Extract the (X, Y) coordinate from the center of the cell holding the provided text.  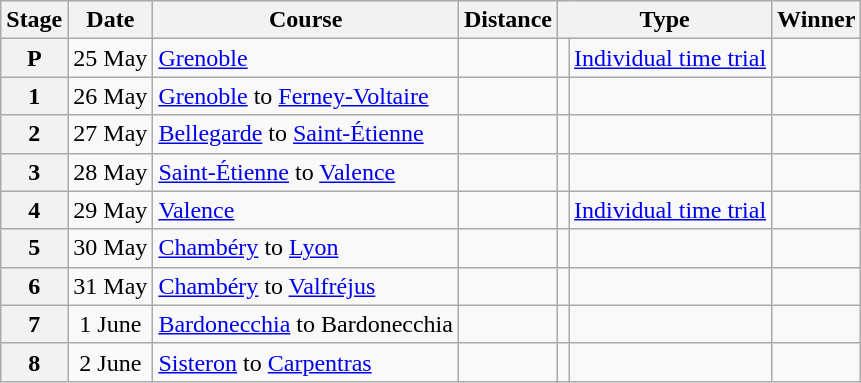
Distance (508, 20)
30 May (110, 248)
26 May (110, 96)
Date (110, 20)
25 May (110, 58)
29 May (110, 210)
8 (34, 362)
3 (34, 172)
Grenoble (306, 58)
2 (34, 134)
Type (665, 20)
4 (34, 210)
Chambéry to Valfréjus (306, 286)
Saint-Étienne to Valence (306, 172)
7 (34, 324)
31 May (110, 286)
Grenoble to Ferney-Voltaire (306, 96)
2 June (110, 362)
Course (306, 20)
Sisteron to Carpentras (306, 362)
P (34, 58)
Chambéry to Lyon (306, 248)
Valence (306, 210)
Bellegarde to Saint-Étienne (306, 134)
Stage (34, 20)
5 (34, 248)
6 (34, 286)
Winner (816, 20)
1 June (110, 324)
1 (34, 96)
27 May (110, 134)
Bardonecchia to Bardonecchia (306, 324)
28 May (110, 172)
